Scan for the cell matching the given text and deliver its [x, y] coordinate at center. 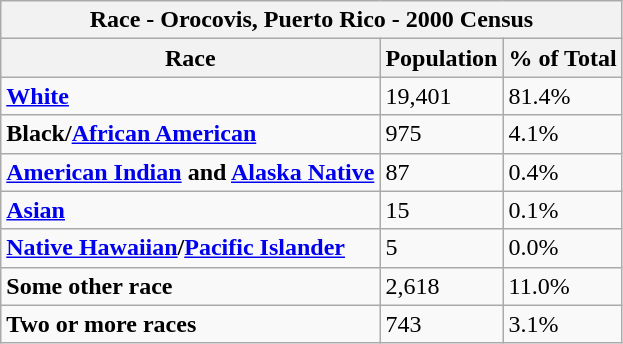
0.4% [562, 172]
Some other race [190, 286]
Asian [190, 210]
19,401 [442, 96]
Native Hawaiian/Pacific Islander [190, 248]
5 [442, 248]
Population [442, 58]
Race - Orocovis, Puerto Rico - 2000 Census [312, 20]
% of Total [562, 58]
81.4% [562, 96]
3.1% [562, 324]
White [190, 96]
Two or more races [190, 324]
American Indian and Alaska Native [190, 172]
975 [442, 134]
11.0% [562, 286]
Race [190, 58]
15 [442, 210]
4.1% [562, 134]
87 [442, 172]
743 [442, 324]
0.1% [562, 210]
2,618 [442, 286]
0.0% [562, 248]
Black/African American [190, 134]
